Locate the cell with the specified text and output its [X, Y] center coordinate. 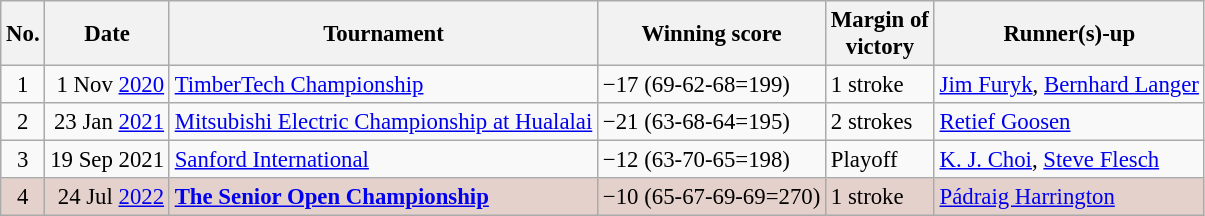
23 Jan 2021 [107, 122]
1 [23, 85]
Runner(s)-up [1069, 34]
Sanford International [383, 160]
2 strokes [880, 122]
K. J. Choi, Steve Flesch [1069, 160]
Winning score [712, 34]
Mitsubishi Electric Championship at Hualalai [383, 122]
Date [107, 34]
3 [23, 160]
Margin ofvictory [880, 34]
Playoff [880, 160]
No. [23, 34]
4 [23, 197]
−12 (63-70-65=198) [712, 160]
The Senior Open Championship [383, 197]
−21 (63-68-64=195) [712, 122]
TimberTech Championship [383, 85]
Tournament [383, 34]
24 Jul 2022 [107, 197]
Retief Goosen [1069, 122]
Pádraig Harrington [1069, 197]
2 [23, 122]
Jim Furyk, Bernhard Langer [1069, 85]
−17 (69-62-68=199) [712, 85]
19 Sep 2021 [107, 160]
−10 (65-67-69-69=270) [712, 197]
1 Nov 2020 [107, 85]
